From the cell containing the given text, extract its center point as [x, y] coordinate. 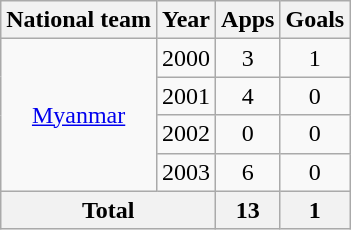
6 [248, 172]
Goals [315, 20]
2003 [186, 172]
2000 [186, 58]
Myanmar [79, 115]
13 [248, 210]
3 [248, 58]
2002 [186, 134]
Total [108, 210]
4 [248, 96]
National team [79, 20]
Year [186, 20]
2001 [186, 96]
Apps [248, 20]
